From the cell containing the given text, extract its center point as [x, y] coordinate. 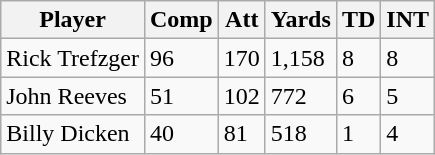
TD [358, 20]
Yards [300, 20]
40 [181, 134]
170 [242, 58]
96 [181, 58]
81 [242, 134]
Billy Dicken [73, 134]
5 [408, 96]
772 [300, 96]
Rick Trefzger [73, 58]
51 [181, 96]
518 [300, 134]
John Reeves [73, 96]
Comp [181, 20]
4 [408, 134]
102 [242, 96]
1,158 [300, 58]
INT [408, 20]
1 [358, 134]
Att [242, 20]
6 [358, 96]
Player [73, 20]
